Return [X, Y] of the center of cell containing provided text 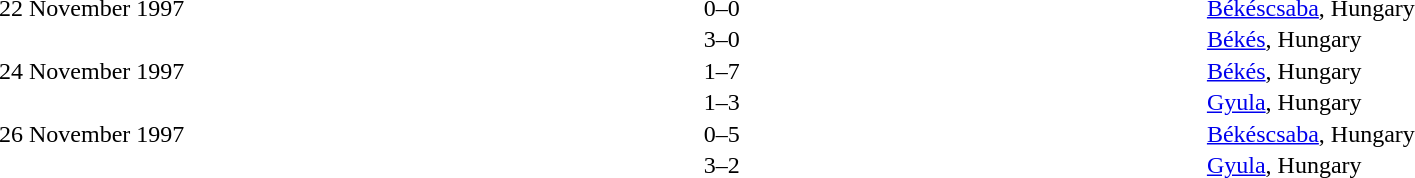
0–5 [722, 134]
3–0 [722, 39]
1–3 [722, 103]
1–7 [722, 71]
